Locate the cell with the specified text and output its [X, Y] center coordinate. 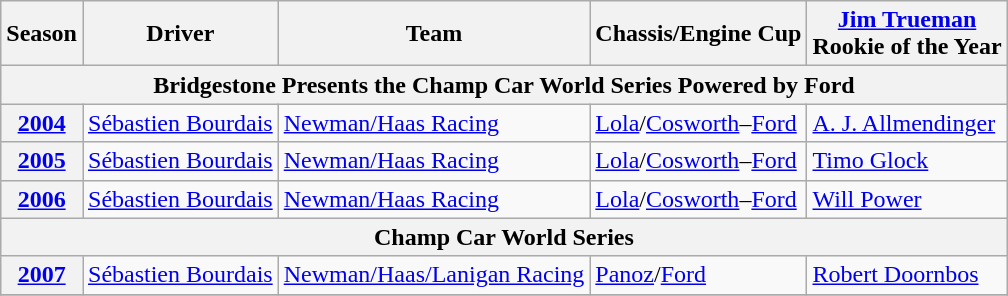
2007 [42, 275]
Timo Glock [907, 161]
Season [42, 34]
Will Power [907, 199]
Jim TruemanRookie of the Year [907, 34]
Bridgestone Presents the Champ Car World Series Powered by Ford [504, 85]
Team [434, 34]
2006 [42, 199]
Robert Doornbos [907, 275]
Newman/Haas/Lanigan Racing [434, 275]
Panoz/Ford [698, 275]
Champ Car World Series [504, 237]
2005 [42, 161]
2004 [42, 123]
A. J. Allmendinger [907, 123]
Chassis/Engine Cup [698, 34]
Driver [180, 34]
